For the text-containing cell, return its midpoint in (x, y) coordinate format. 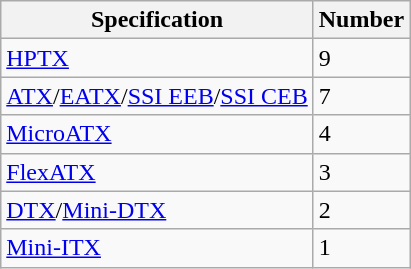
9 (361, 58)
Mini-ITX (157, 248)
Number (361, 20)
MicroATX (157, 134)
ATX/EATX/SSI EEB/SSI CEB (157, 96)
3 (361, 172)
HPTX (157, 58)
Specification (157, 20)
4 (361, 134)
DTX/Mini-DTX (157, 210)
FlexATX (157, 172)
2 (361, 210)
1 (361, 248)
7 (361, 96)
